Locate the cell with the specified text and output its [X, Y] center coordinate. 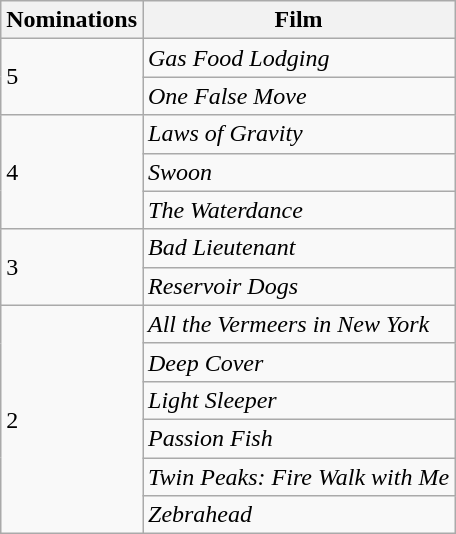
Nominations [72, 20]
Film [298, 20]
Reservoir Dogs [298, 286]
Gas Food Lodging [298, 58]
2 [72, 419]
Light Sleeper [298, 400]
Deep Cover [298, 362]
Bad Lieutenant [298, 248]
One False Move [298, 96]
Zebrahead [298, 515]
Swoon [298, 172]
3 [72, 267]
All the Vermeers in New York [298, 324]
The Waterdance [298, 210]
Laws of Gravity [298, 134]
4 [72, 172]
Passion Fish [298, 438]
Twin Peaks: Fire Walk with Me [298, 477]
5 [72, 77]
